Identify which cell holds the provided text, then report its [x, y] central coordinate. 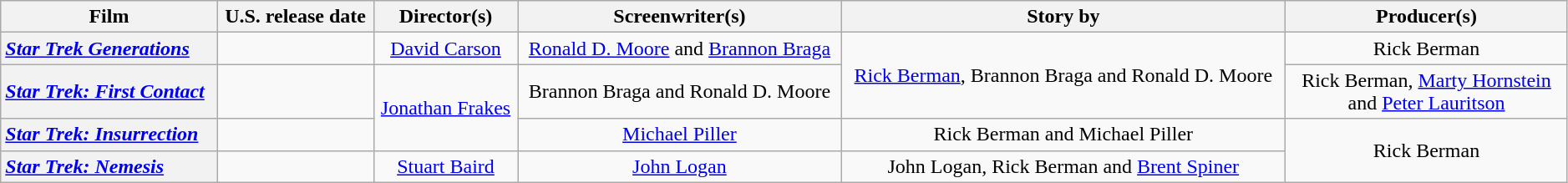
Film [109, 17]
David Carson [446, 48]
Rick Berman and Michael Piller [1063, 135]
Star Trek Generations [109, 48]
Stuart Baird [446, 166]
John Logan, Rick Berman and Brent Spiner [1063, 166]
Star Trek: Insurrection [109, 135]
Director(s) [446, 17]
Star Trek: First Contact [109, 92]
Screenwriter(s) [680, 17]
John Logan [680, 166]
U.S. release date [296, 17]
Brannon Braga and Ronald D. Moore [680, 92]
Rick Berman, Brannon Braga and Ronald D. Moore [1063, 75]
Rick Berman, Marty Hornstein and Peter Lauritson [1427, 92]
Ronald D. Moore and Brannon Braga [680, 48]
Michael Piller [680, 135]
Jonathan Frakes [446, 107]
Star Trek: Nemesis [109, 166]
Story by [1063, 17]
Producer(s) [1427, 17]
